Capture the cell that displays the provided text and extract its [X, Y] central coordinate. 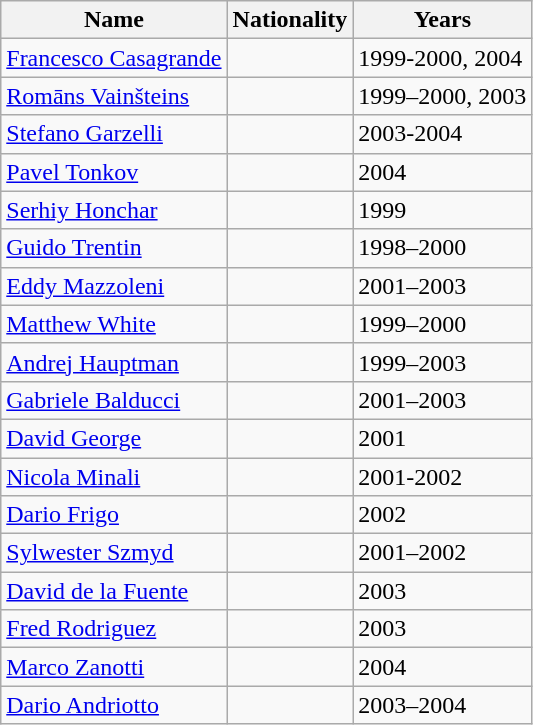
Serhiy Honchar [114, 210]
Guido Trentin [114, 248]
Sylwester Szmyd [114, 553]
Nationality [290, 20]
Eddy Mazzoleni [114, 286]
Dario Andriotto [114, 705]
1999 [442, 210]
1998–2000 [442, 248]
2002 [442, 515]
2001 [442, 438]
David de la Fuente [114, 591]
2001–2002 [442, 553]
Pavel Tonkov [114, 172]
Romāns Vainšteins [114, 96]
David George [114, 438]
1999-2000, 2004 [442, 58]
Matthew White [114, 324]
Fred Rodriguez [114, 629]
Francesco Casagrande [114, 58]
2001-2002 [442, 477]
Dario Frigo [114, 515]
Gabriele Balducci [114, 400]
Name [114, 20]
1999–2000, 2003 [442, 96]
Nicola Minali [114, 477]
Years [442, 20]
Stefano Garzelli [114, 134]
2003–2004 [442, 705]
Andrej Hauptman [114, 362]
1999–2003 [442, 362]
1999–2000 [442, 324]
2003-2004 [442, 134]
Marco Zanotti [114, 667]
